Find where the given text appears and provide that cell's center as [X, Y] coordinate. 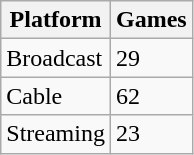
Games [151, 20]
Broadcast [56, 58]
62 [151, 96]
Platform [56, 20]
23 [151, 134]
Cable [56, 96]
29 [151, 58]
Streaming [56, 134]
